Output the (x, y) coordinate of the center of the cell containing the given text.  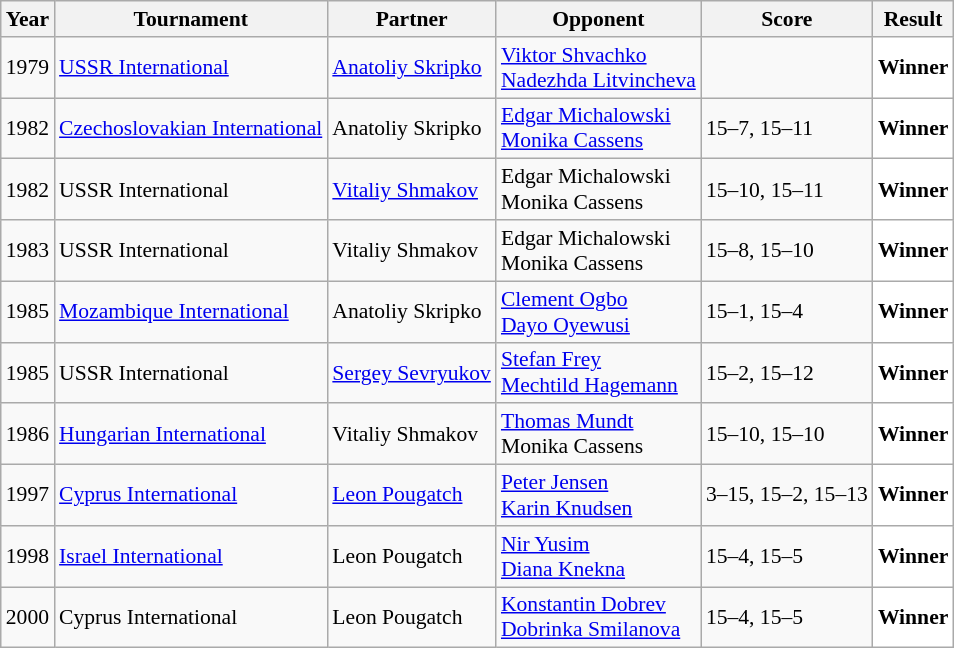
Mozambique International (190, 312)
1986 (28, 434)
Opponent (598, 19)
1983 (28, 250)
Tournament (190, 19)
Partner (412, 19)
15–1, 15–4 (787, 312)
Peter Jensen Karin Knudsen (598, 496)
15–7, 15–11 (787, 128)
1997 (28, 496)
15–2, 15–12 (787, 372)
Israel International (190, 556)
Sergey Sevryukov (412, 372)
Hungarian International (190, 434)
2000 (28, 618)
Result (914, 19)
Czechoslovakian International (190, 128)
Clement Ogbo Dayo Oyewusi (598, 312)
Viktor Shvachko Nadezhda Litvincheva (598, 68)
15–10, 15–11 (787, 190)
1979 (28, 68)
Konstantin Dobrev Dobrinka Smilanova (598, 618)
Stefan Frey Mechtild Hagemann (598, 372)
Score (787, 19)
Year (28, 19)
3–15, 15–2, 15–13 (787, 496)
Nir Yusim Diana Knekna (598, 556)
Thomas Mundt Monika Cassens (598, 434)
15–8, 15–10 (787, 250)
1998 (28, 556)
15–10, 15–10 (787, 434)
